Locate the cell with the specified text and output its [x, y] center coordinate. 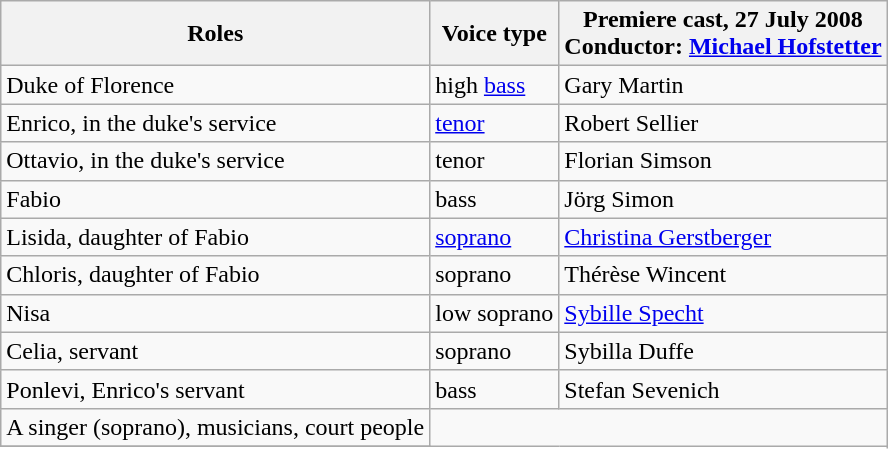
Chloris, daughter of Fabio [216, 275]
high bass [494, 85]
Roles [216, 34]
Christina Gerstberger [723, 237]
Fabio [216, 199]
A singer (soprano), musicians, court people [216, 427]
Voice type [494, 34]
Enrico, in the duke's service [216, 123]
Sybille Specht [723, 313]
Robert Sellier [723, 123]
Florian Simson [723, 161]
Stefan Sevenich [723, 389]
low soprano [494, 313]
Thérèse Wincent [723, 275]
Jörg Simon [723, 199]
Ponlevi, Enrico's servant [216, 389]
Lisida, daughter of Fabio [216, 237]
Celia, servant [216, 351]
Gary Martin [723, 85]
Duke of Florence [216, 85]
Nisa [216, 313]
Premiere cast, 27 July 2008Conductor: Michael Hofstetter [723, 34]
Sybilla Duffe [723, 351]
Ottavio, in the duke's service [216, 161]
